Return the (x, y) coordinate for the center point of the cell that contains the specified text.  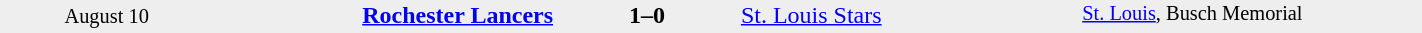
St. Louis, Busch Memorial (1252, 16)
August 10 (106, 16)
1–0 (648, 15)
Rochester Lancers (384, 15)
St. Louis Stars (910, 15)
